Scan for the cell matching the given text and deliver its [X, Y] coordinate at center. 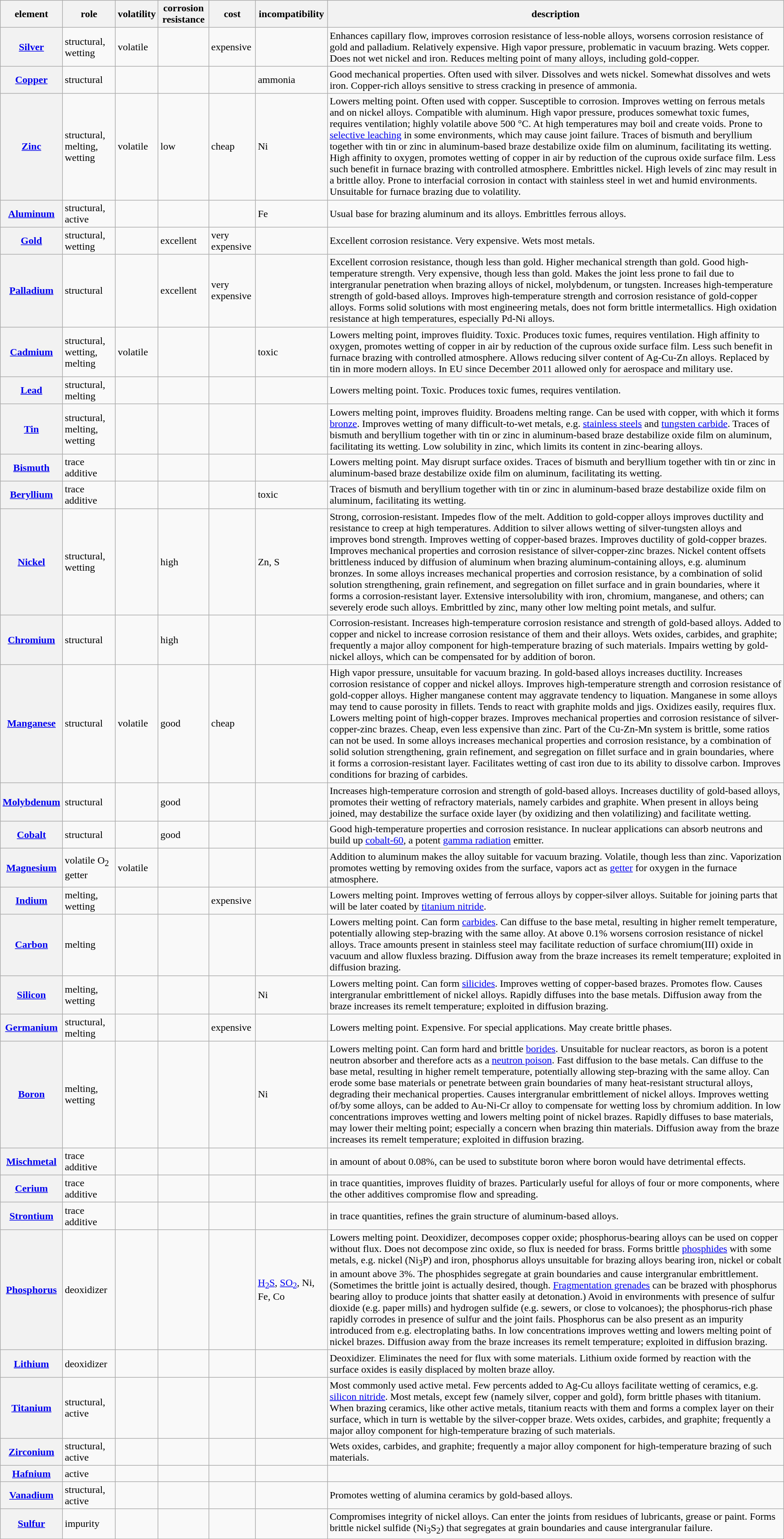
Zirconium [31, 1452]
description [556, 14]
Gold [31, 241]
Vanadium [31, 1495]
Silver [31, 47]
Cobalt [31, 835]
low [183, 147]
volatile O2 getter [89, 868]
Palladium [31, 291]
melting [89, 945]
Sulfur [31, 1523]
Hafnium [31, 1474]
impurity [89, 1523]
incompatibility [291, 14]
Strontium [31, 1216]
in amount of about 0.08%, can be used to substitute boron where boron would have detrimental effects. [556, 1161]
Chromium [31, 640]
Cerium [31, 1188]
element [31, 14]
Copper [31, 80]
Nickel [31, 562]
Cadmium [31, 352]
Lowers melting point. Toxic. Produces toxic fumes, requires ventilation. [556, 391]
Tin [31, 429]
Silicon [31, 995]
Beryllium [31, 494]
cost [232, 14]
volatility [137, 14]
Fe [291, 214]
Zn, S [291, 562]
Carbon [31, 945]
H2S, SO2, Ni, Fe, Co [291, 1290]
Bismuth [31, 468]
Lowers melting point. Expensive. For special applications. May create brittle phases. [556, 1027]
Aluminum [31, 214]
Traces of bismuth and beryllium together with tin or zinc in aluminum-based braze destabilize oxide film on aluminum, facilitating its wetting. [556, 494]
active [89, 1474]
Lead [31, 391]
Molybdenum [31, 802]
Titanium [31, 1408]
ammonia [291, 80]
Phosphorus [31, 1290]
Usual base for brazing aluminum and its alloys. Embrittles ferrous alloys. [556, 214]
structural, wetting, melting [89, 352]
corrosion resistance [183, 14]
Wets oxides, carbides, and graphite; frequently a major alloy component for high-temperature brazing of such materials. [556, 1452]
Manganese [31, 724]
Excellent corrosion resistance. Very expensive. Wets most metals. [556, 241]
Magnesium [31, 868]
Mischmetal [31, 1161]
Promotes wetting of alumina ceramics by gold-based alloys. [556, 1495]
Boron [31, 1094]
Zinc [31, 147]
Germanium [31, 1027]
Lithium [31, 1363]
role [89, 14]
Indium [31, 901]
in trace quantities, refines the grain structure of aluminum-based alloys. [556, 1216]
